Search for the cell housing the specified text and yield its (x, y) center coordinate. 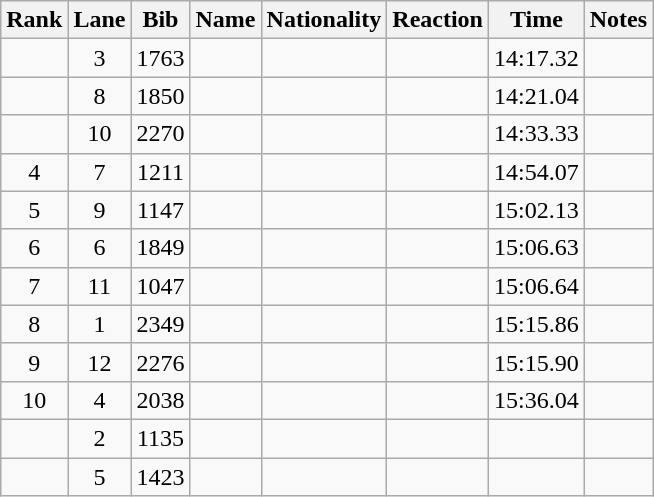
15:02.13 (536, 210)
14:17.32 (536, 58)
Lane (100, 20)
15:15.86 (536, 324)
Name (226, 20)
1850 (160, 96)
12 (100, 362)
3 (100, 58)
14:54.07 (536, 172)
1047 (160, 286)
2276 (160, 362)
15:36.04 (536, 400)
1849 (160, 248)
1147 (160, 210)
2270 (160, 134)
1211 (160, 172)
1 (100, 324)
1135 (160, 438)
15:15.90 (536, 362)
15:06.64 (536, 286)
Notes (618, 20)
1423 (160, 477)
2038 (160, 400)
14:33.33 (536, 134)
Reaction (438, 20)
2349 (160, 324)
Rank (34, 20)
11 (100, 286)
14:21.04 (536, 96)
Bib (160, 20)
15:06.63 (536, 248)
2 (100, 438)
Time (536, 20)
Nationality (324, 20)
1763 (160, 58)
